Capture the cell that displays the provided text and extract its [X, Y] central coordinate. 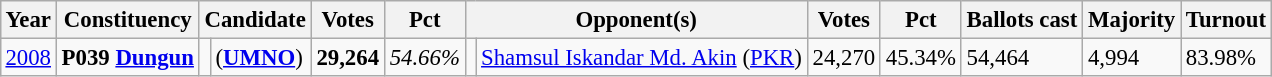
Majority [1132, 20]
83.98% [1226, 57]
Ballots cast [1022, 20]
P039 Dungun [128, 57]
Constituency [128, 20]
Year [28, 20]
Candidate [255, 20]
Opponent(s) [636, 20]
45.34% [920, 57]
4,994 [1132, 57]
2008 [28, 57]
29,264 [348, 57]
54.66% [424, 57]
Shamsul Iskandar Md. Akin (PKR) [642, 57]
(UMNO) [260, 57]
54,464 [1022, 57]
24,270 [844, 57]
Turnout [1226, 20]
